Output the (x, y) coordinate of the center of the cell containing the given text.  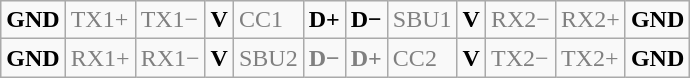
CC2 (422, 58)
RX2− (520, 20)
RX2+ (590, 20)
RX1+ (100, 58)
CC1 (268, 20)
SBU1 (422, 20)
TX1− (170, 20)
TX1+ (100, 20)
SBU2 (268, 58)
TX2− (520, 58)
RX1− (170, 58)
TX2+ (590, 58)
